Pinpoint the cell where the given text exists, returning its [x, y] midpoint coordinate. 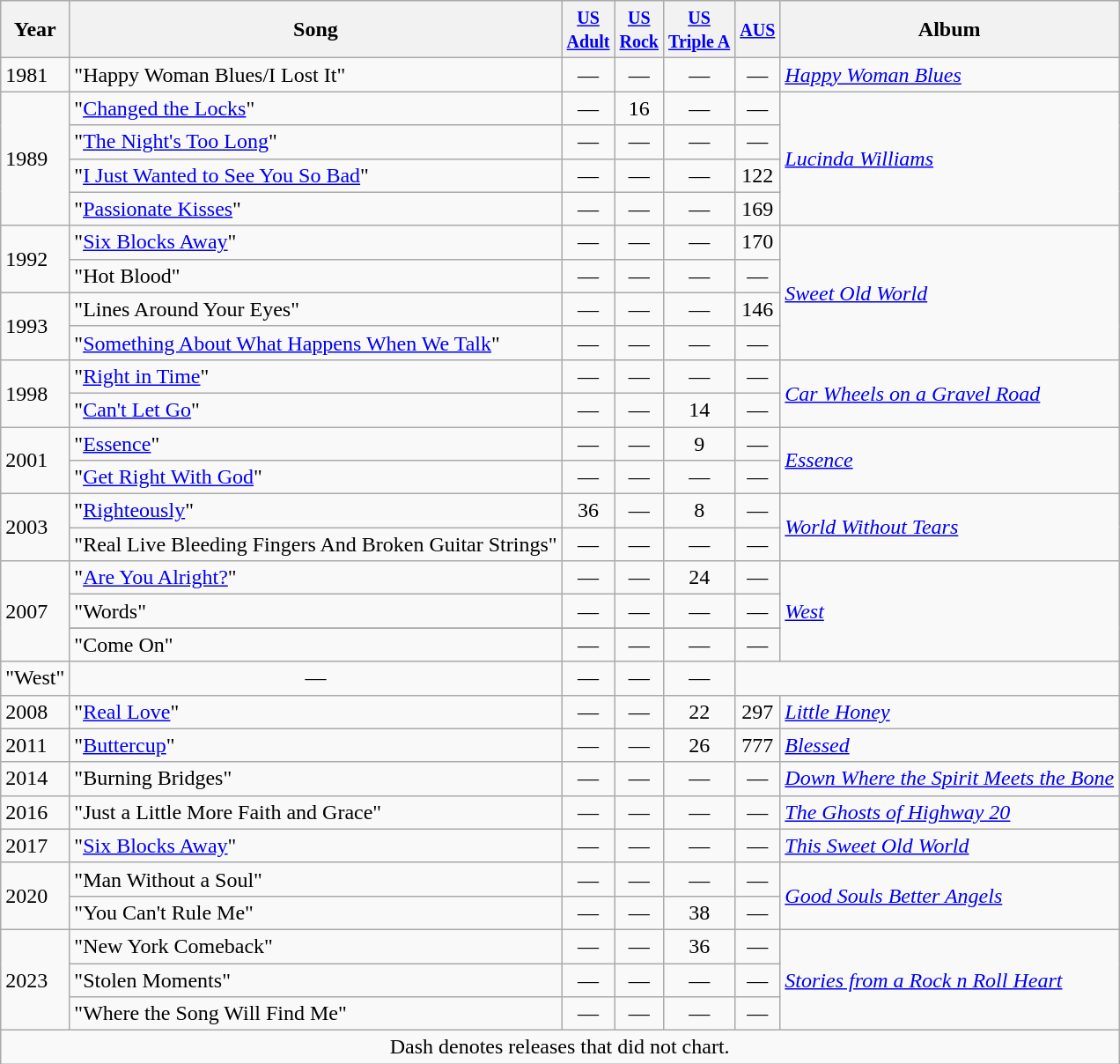
"Real Live Bleeding Fingers And Broken Guitar Strings" [315, 544]
"Hot Blood" [315, 276]
"Lines Around Your Eyes" [315, 309]
122 [757, 175]
170 [757, 242]
Blessed [949, 745]
"Passionate Kisses" [315, 209]
"Get Right With God" [315, 477]
1981 [35, 75]
"Where the Song Will Find Me" [315, 1014]
USRock [639, 30]
2016 [35, 812]
297 [757, 712]
26 [699, 745]
The Ghosts of Highway 20 [949, 812]
"West" [35, 678]
2008 [35, 712]
14 [699, 410]
USAdult [588, 30]
World Without Tears [949, 528]
"Burning Bridges" [315, 779]
Little Honey [949, 712]
Down Where the Spirit Meets the Bone [949, 779]
Good Souls Better Angels [949, 896]
West [949, 611]
"Happy Woman Blues/I Lost It" [315, 75]
24 [699, 578]
Essence [949, 460]
38 [699, 913]
2014 [35, 779]
Lucinda Williams [949, 159]
16 [639, 108]
This Sweet Old World [949, 846]
1993 [35, 326]
2023 [35, 979]
Happy Woman Blues [949, 75]
"Changed the Locks" [315, 108]
"New York Comeback" [315, 946]
1992 [35, 259]
"Essence" [315, 443]
"Just a Little More Faith and Grace" [315, 812]
Song [315, 30]
2017 [35, 846]
777 [757, 745]
"Righteously" [315, 511]
9 [699, 443]
2003 [35, 528]
"Are You Alright?" [315, 578]
169 [757, 209]
USTriple A [699, 30]
2020 [35, 896]
"The Night's Too Long" [315, 142]
"Can't Let Go" [315, 410]
Car Wheels on a Gravel Road [949, 393]
1989 [35, 159]
8 [699, 511]
"I Just Wanted to See You So Bad" [315, 175]
2007 [35, 611]
"You Can't Rule Me" [315, 913]
"Stolen Moments" [315, 980]
2011 [35, 745]
Sweet Old World [949, 292]
"Something About What Happens When We Talk" [315, 343]
Stories from a Rock n Roll Heart [949, 979]
"Words" [315, 611]
Dash denotes releases that did not chart. [560, 1047]
146 [757, 309]
"Come On" [315, 645]
"Buttercup" [315, 745]
"Man Without a Soul" [315, 879]
2001 [35, 460]
1998 [35, 393]
"Right in Time" [315, 376]
Year [35, 30]
Album [949, 30]
AUS [757, 30]
"Real Love" [315, 712]
22 [699, 712]
